Provide the [x, y] coordinate of the cell's center where the given text is located.  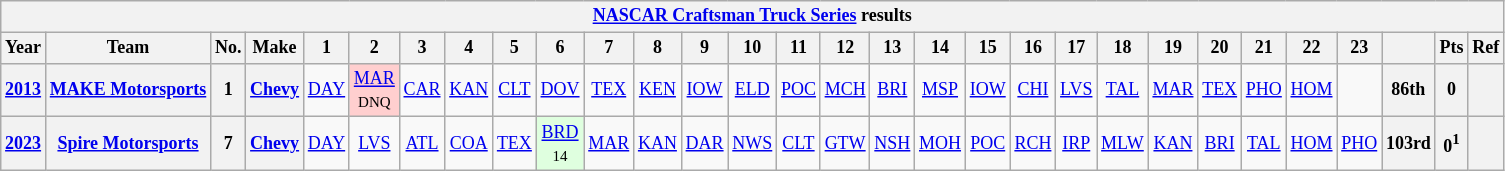
103rd [1409, 144]
6 [560, 48]
DOV [560, 90]
5 [515, 48]
No. [228, 48]
15 [988, 48]
MOH [940, 144]
17 [1076, 48]
COA [469, 144]
ELD [752, 90]
RCH [1033, 144]
CHI [1033, 90]
3 [422, 48]
2 [374, 48]
21 [1264, 48]
MAKE Motorsports [128, 90]
MCH [845, 90]
GTW [845, 144]
BRD14 [560, 144]
86th [1409, 90]
Ref [1486, 48]
CAR [422, 90]
22 [1312, 48]
Pts [1452, 48]
Team [128, 48]
NWS [752, 144]
Make [275, 48]
DAR [704, 144]
16 [1033, 48]
IRP [1076, 144]
MARDNQ [374, 90]
20 [1220, 48]
NASCAR Craftsman Truck Series results [752, 16]
2013 [24, 90]
KEN [658, 90]
23 [1360, 48]
Spire Motorsports [128, 144]
9 [704, 48]
01 [1452, 144]
ATL [422, 144]
19 [1173, 48]
8 [658, 48]
2023 [24, 144]
13 [892, 48]
10 [752, 48]
NSH [892, 144]
18 [1122, 48]
12 [845, 48]
14 [940, 48]
Year [24, 48]
MLW [1122, 144]
MSP [940, 90]
0 [1452, 90]
4 [469, 48]
11 [799, 48]
